Determine the [x, y] coordinate at the center of the cell enclosing the given text.  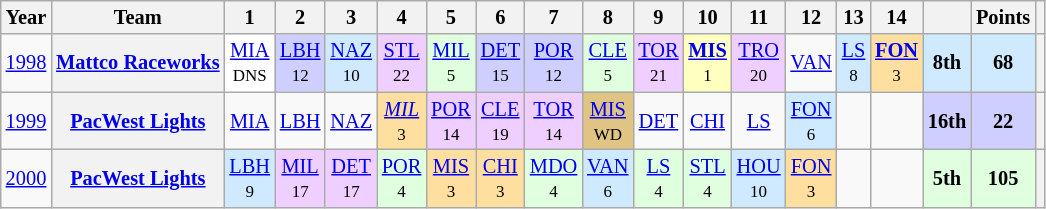
MISWD [608, 121]
LS [759, 121]
3 [351, 17]
LS8 [854, 63]
STL4 [707, 178]
MDO4 [554, 178]
MIADNS [249, 63]
1998 [26, 63]
TOR14 [554, 121]
MIA [249, 121]
DET15 [500, 63]
8 [608, 17]
POR12 [554, 63]
HOU10 [759, 178]
5 [450, 17]
NAZ [351, 121]
Points [1003, 17]
68 [1003, 63]
5th [947, 178]
LS4 [658, 178]
CLE19 [500, 121]
13 [854, 17]
STL22 [402, 63]
TRO20 [759, 63]
CHI3 [500, 178]
11 [759, 17]
2000 [26, 178]
12 [812, 17]
LBH12 [300, 63]
8th [947, 63]
LBH9 [249, 178]
VAN6 [608, 178]
4 [402, 17]
16th [947, 121]
NAZ10 [351, 63]
1 [249, 17]
LBH [300, 121]
7 [554, 17]
1999 [26, 121]
TOR21 [658, 63]
2 [300, 17]
MIL5 [450, 63]
Year [26, 17]
Mattco Raceworks [138, 63]
CHI [707, 121]
9 [658, 17]
MIS1 [707, 63]
MIS3 [450, 178]
Team [138, 17]
DET [658, 121]
VAN [812, 63]
6 [500, 17]
FON6 [812, 121]
105 [1003, 178]
CLE5 [608, 63]
10 [707, 17]
MIL17 [300, 178]
DET17 [351, 178]
22 [1003, 121]
POR14 [450, 121]
MIL3 [402, 121]
14 [896, 17]
POR4 [402, 178]
